Identify which cell holds the provided text, then report its (x, y) central coordinate. 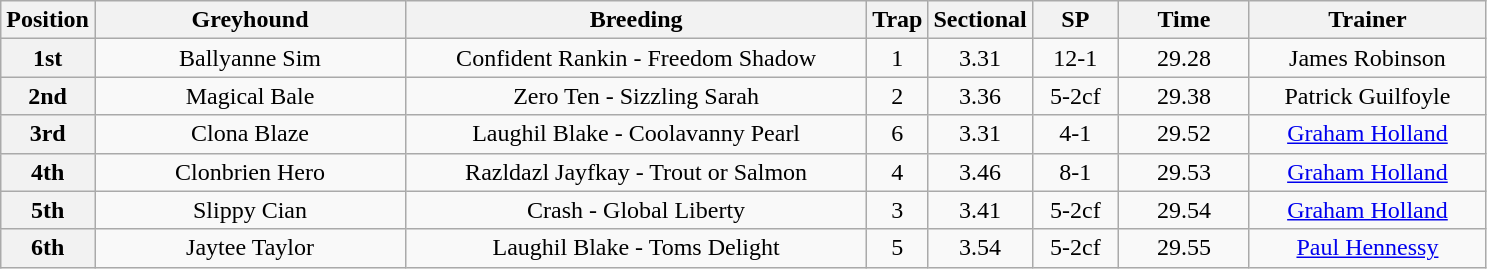
Clonbrien Hero (250, 172)
5th (48, 210)
6th (48, 248)
12-1 (1075, 58)
Paul Hennessy (1367, 248)
29.55 (1184, 248)
Slippy Cian (250, 210)
Zero Ten - Sizzling Sarah (636, 96)
Sectional (980, 20)
5 (898, 248)
Patrick Guilfoyle (1367, 96)
3.36 (980, 96)
Ballyanne Sim (250, 58)
2nd (48, 96)
Trainer (1367, 20)
Laughil Blake - Coolavanny Pearl (636, 134)
Position (48, 20)
Trap (898, 20)
4th (48, 172)
SP (1075, 20)
3.41 (980, 210)
Magical Bale (250, 96)
6 (898, 134)
29.54 (1184, 210)
4-1 (1075, 134)
Clona Blaze (250, 134)
3 (898, 210)
4 (898, 172)
3rd (48, 134)
Crash - Global Liberty (636, 210)
1st (48, 58)
3.54 (980, 248)
Confident Rankin - Freedom Shadow (636, 58)
Jaytee Taylor (250, 248)
8-1 (1075, 172)
Breeding (636, 20)
3.46 (980, 172)
1 (898, 58)
29.53 (1184, 172)
Greyhound (250, 20)
29.52 (1184, 134)
29.38 (1184, 96)
Time (1184, 20)
Razldazl Jayfkay - Trout or Salmon (636, 172)
2 (898, 96)
James Robinson (1367, 58)
Laughil Blake - Toms Delight (636, 248)
29.28 (1184, 58)
